Extract the (x, y) coordinate from the center of the cell holding the provided text.  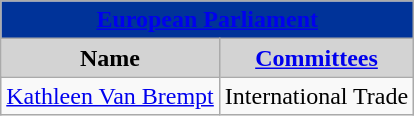
International Trade (316, 96)
Committees (316, 58)
Kathleen Van Brempt (110, 96)
European Parliament (208, 20)
Name (110, 58)
